Identify which cell holds the provided text, then report its [x, y] central coordinate. 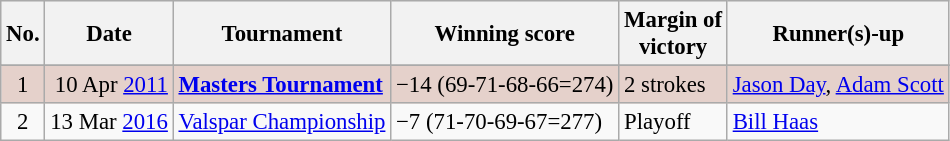
10 Apr 2011 [109, 85]
−14 (69-71-68-66=274) [505, 85]
No. [23, 34]
2 [23, 122]
Masters Tournament [282, 85]
1 [23, 85]
Playoff [674, 122]
Bill Haas [838, 122]
Valspar Championship [282, 122]
Margin ofvictory [674, 34]
Tournament [282, 34]
Winning score [505, 34]
−7 (71-70-69-67=277) [505, 122]
13 Mar 2016 [109, 122]
Date [109, 34]
Jason Day, Adam Scott [838, 85]
2 strokes [674, 85]
Runner(s)-up [838, 34]
